Find where the given text appears and provide that cell's center as (X, Y) coordinate. 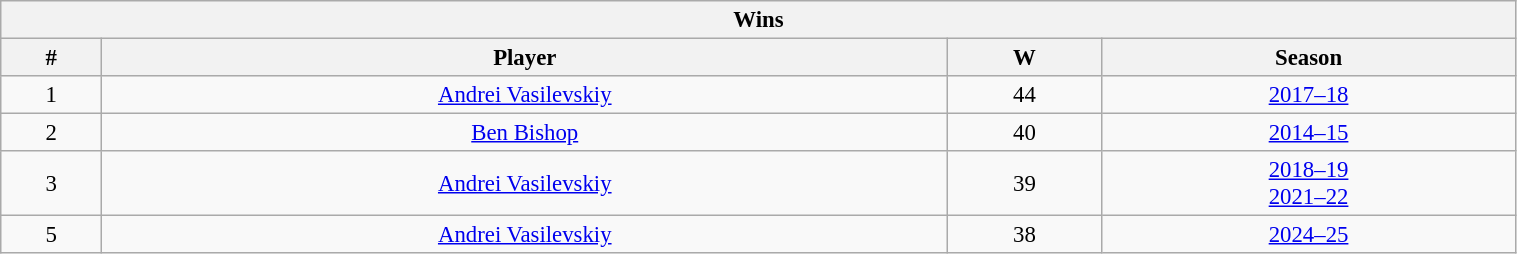
38 (1024, 235)
5 (52, 235)
44 (1024, 95)
Ben Bishop (525, 133)
Player (525, 58)
W (1024, 58)
2018–192021–22 (1308, 184)
2017–18 (1308, 95)
2024–25 (1308, 235)
1 (52, 95)
Season (1308, 58)
# (52, 58)
40 (1024, 133)
3 (52, 184)
Wins (758, 20)
39 (1024, 184)
2014–15 (1308, 133)
2 (52, 133)
